Detect which cell encompasses the target text, then output its (x, y) center coordinate. 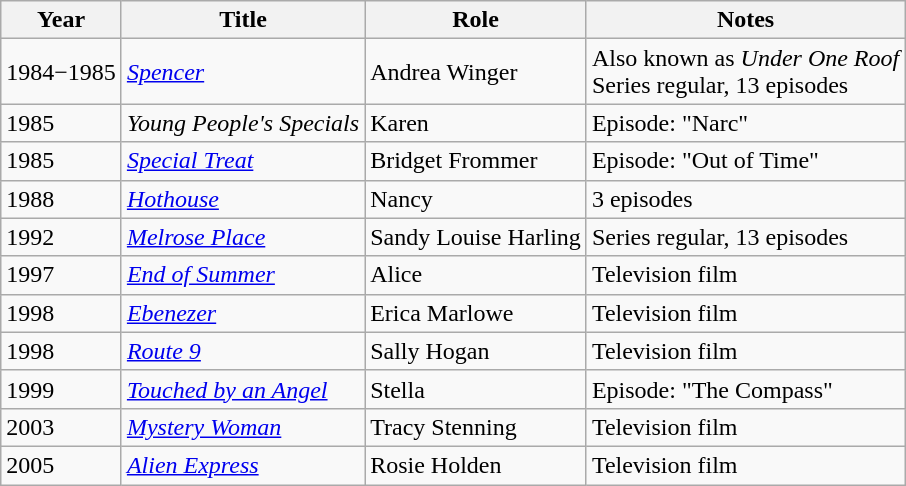
Melrose Place (242, 237)
Bridget Frommer (476, 161)
Young People's Specials (242, 123)
Tracy Stenning (476, 427)
Touched by an Angel (242, 389)
Title (242, 20)
Role (476, 20)
Also known as Under One RoofSeries regular, 13 episodes (745, 72)
Mystery Woman (242, 427)
2003 (62, 427)
Episode: "Out of Time" (745, 161)
Episode: "The Compass" (745, 389)
Episode: "Narc" (745, 123)
Year (62, 20)
Sandy Louise Harling (476, 237)
Route 9 (242, 351)
Sally Hogan (476, 351)
2005 (62, 465)
Alice (476, 275)
End of Summer (242, 275)
Alien Express (242, 465)
Special Treat (242, 161)
1984−1985 (62, 72)
Rosie Holden (476, 465)
Spencer (242, 72)
1992 (62, 237)
Series regular, 13 episodes (745, 237)
Andrea Winger (476, 72)
1997 (62, 275)
Stella (476, 389)
Nancy (476, 199)
Erica Marlowe (476, 313)
Hothouse (242, 199)
1999 (62, 389)
Notes (745, 20)
Karen (476, 123)
1988 (62, 199)
Ebenezer (242, 313)
3 episodes (745, 199)
